Return the [X, Y] coordinate for the center point of the cell that contains the specified text.  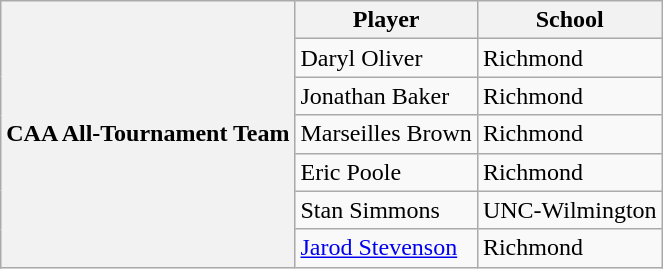
Jarod Stevenson [386, 248]
UNC-Wilmington [570, 210]
Daryl Oliver [386, 58]
School [570, 20]
Marseilles Brown [386, 134]
CAA All-Tournament Team [148, 134]
Player [386, 20]
Eric Poole [386, 172]
Jonathan Baker [386, 96]
Stan Simmons [386, 210]
